Scan for the cell matching the given text and deliver its (X, Y) coordinate at center. 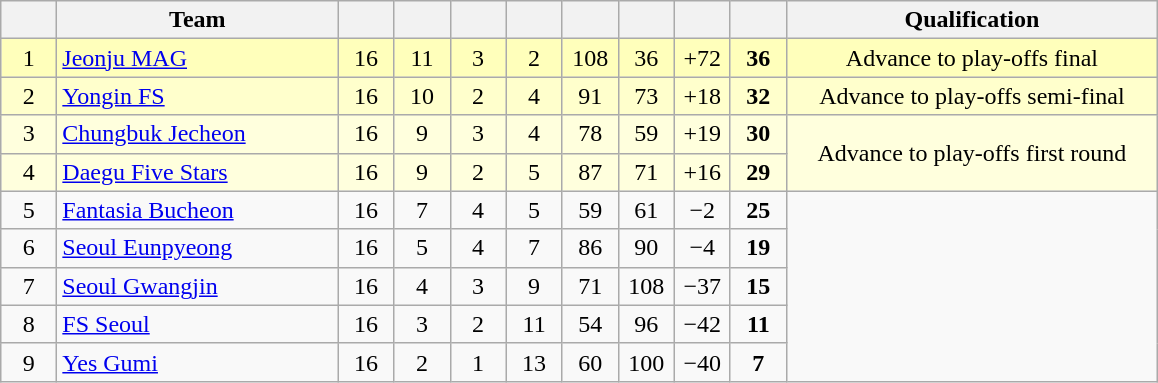
+16 (702, 172)
Daegu Five Stars (198, 172)
+18 (702, 96)
Qualification (972, 20)
96 (646, 324)
−42 (702, 324)
Fantasia Bucheon (198, 210)
6 (29, 248)
60 (590, 362)
10 (422, 96)
Team (198, 20)
Chungbuk Jecheon (198, 134)
15 (758, 286)
Advance to play-offs final (972, 58)
29 (758, 172)
87 (590, 172)
61 (646, 210)
Seoul Eunpyeong (198, 248)
19 (758, 248)
25 (758, 210)
100 (646, 362)
54 (590, 324)
Advance to play-offs first round (972, 153)
−40 (702, 362)
91 (590, 96)
78 (590, 134)
32 (758, 96)
8 (29, 324)
Yes Gumi (198, 362)
13 (534, 362)
73 (646, 96)
Jeonju MAG (198, 58)
Advance to play-offs semi-final (972, 96)
+19 (702, 134)
FS Seoul (198, 324)
30 (758, 134)
Yongin FS (198, 96)
Seoul Gwangjin (198, 286)
+72 (702, 58)
−4 (702, 248)
86 (590, 248)
90 (646, 248)
−2 (702, 210)
−37 (702, 286)
